Search for the cell housing the specified text and yield its (x, y) center coordinate. 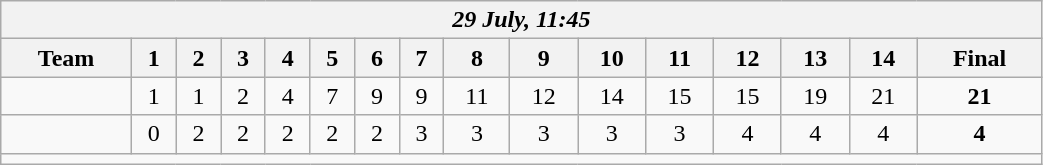
Team (66, 58)
29 July, 11:45 (522, 20)
5 (332, 58)
19 (815, 96)
13 (815, 58)
10 (612, 58)
Final (980, 58)
6 (378, 58)
0 (154, 134)
8 (477, 58)
